Extract the [x, y] coordinate from the center of the cell holding the provided text.  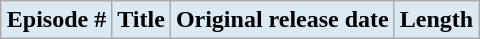
Length [436, 20]
Title [142, 20]
Original release date [282, 20]
Episode # [56, 20]
